Determine the (X, Y) coordinate at the center of the cell enclosing the given text.  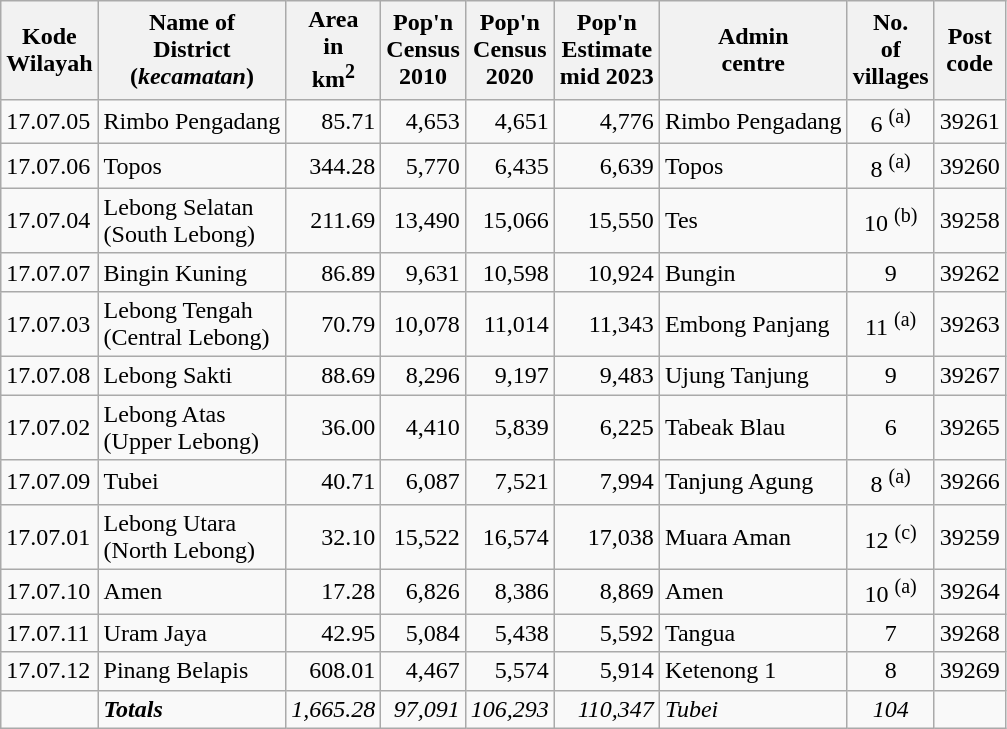
Pop'nCensus2010 (423, 50)
Totals (192, 709)
39268 (970, 633)
7 (890, 633)
10,078 (423, 324)
10 (b) (890, 220)
17.07.02 (50, 428)
9,197 (510, 376)
39258 (970, 220)
36.00 (334, 428)
40.71 (334, 482)
344.28 (334, 166)
4,467 (423, 671)
7,521 (510, 482)
5,770 (423, 166)
Name ofDistrict(kecamatan) (192, 50)
Ujung Tanjung (753, 376)
15,550 (606, 220)
5,592 (606, 633)
Kode Wilayah (50, 50)
70.79 (334, 324)
Lebong Utara (North Lebong) (192, 536)
39262 (970, 272)
11,014 (510, 324)
12 (c) (890, 536)
7,994 (606, 482)
Pinang Belapis (192, 671)
5,914 (606, 671)
Admin centre (753, 50)
5,839 (510, 428)
17.07.01 (50, 536)
Ketenong 1 (753, 671)
Pop'nEstimatemid 2023 (606, 50)
39264 (970, 592)
6,087 (423, 482)
11 (a) (890, 324)
17.07.09 (50, 482)
Bungin (753, 272)
Tanjung Agung (753, 482)
211.69 (334, 220)
Postcode (970, 50)
4,410 (423, 428)
608.01 (334, 671)
6,225 (606, 428)
15,522 (423, 536)
32.10 (334, 536)
Uram Jaya (192, 633)
110,347 (606, 709)
17.28 (334, 592)
5,084 (423, 633)
8,296 (423, 376)
39259 (970, 536)
9,483 (606, 376)
4,651 (510, 122)
15,066 (510, 220)
5,438 (510, 633)
104 (890, 709)
85.71 (334, 122)
8,869 (606, 592)
Lebong Atas (Upper Lebong) (192, 428)
9,631 (423, 272)
Tangua (753, 633)
Lebong Tengah (Central Lebong) (192, 324)
39267 (970, 376)
Lebong Sakti (192, 376)
17.07.05 (50, 122)
17.07.03 (50, 324)
97,091 (423, 709)
17.07.08 (50, 376)
6,639 (606, 166)
88.69 (334, 376)
6,435 (510, 166)
17.07.04 (50, 220)
Area in km2 (334, 50)
39265 (970, 428)
1,665.28 (334, 709)
42.95 (334, 633)
Tabeak Blau (753, 428)
4,653 (423, 122)
86.89 (334, 272)
Embong Panjang (753, 324)
Muara Aman (753, 536)
17.07.11 (50, 633)
17.07.07 (50, 272)
6 (890, 428)
6 (a) (890, 122)
5,574 (510, 671)
11,343 (606, 324)
Bingin Kuning (192, 272)
Tes (753, 220)
39260 (970, 166)
8 (890, 671)
No.ofvillages (890, 50)
6,826 (423, 592)
17,038 (606, 536)
Pop'nCensus2020 (510, 50)
39263 (970, 324)
106,293 (510, 709)
4,776 (606, 122)
39266 (970, 482)
39261 (970, 122)
16,574 (510, 536)
10,924 (606, 272)
17.07.10 (50, 592)
10,598 (510, 272)
13,490 (423, 220)
39269 (970, 671)
10 (a) (890, 592)
17.07.06 (50, 166)
Lebong Selatan (South Lebong) (192, 220)
8,386 (510, 592)
17.07.12 (50, 671)
